Provide the [X, Y] coordinate of the cell's center where the given text is located.  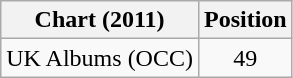
Position [245, 20]
Chart (2011) [100, 20]
UK Albums (OCC) [100, 58]
49 [245, 58]
